Identify which cell holds the provided text, then report its [x, y] central coordinate. 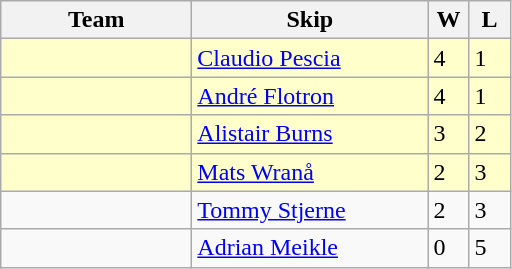
Tommy Stjerne [310, 210]
5 [490, 248]
Mats Wranå [310, 172]
0 [448, 248]
L [490, 20]
Alistair Burns [310, 134]
W [448, 20]
Claudio Pescia [310, 58]
Skip [310, 20]
Team [96, 20]
André Flotron [310, 96]
Adrian Meikle [310, 248]
